Return the [x, y] coordinate for the center point of the cell that contains the specified text.  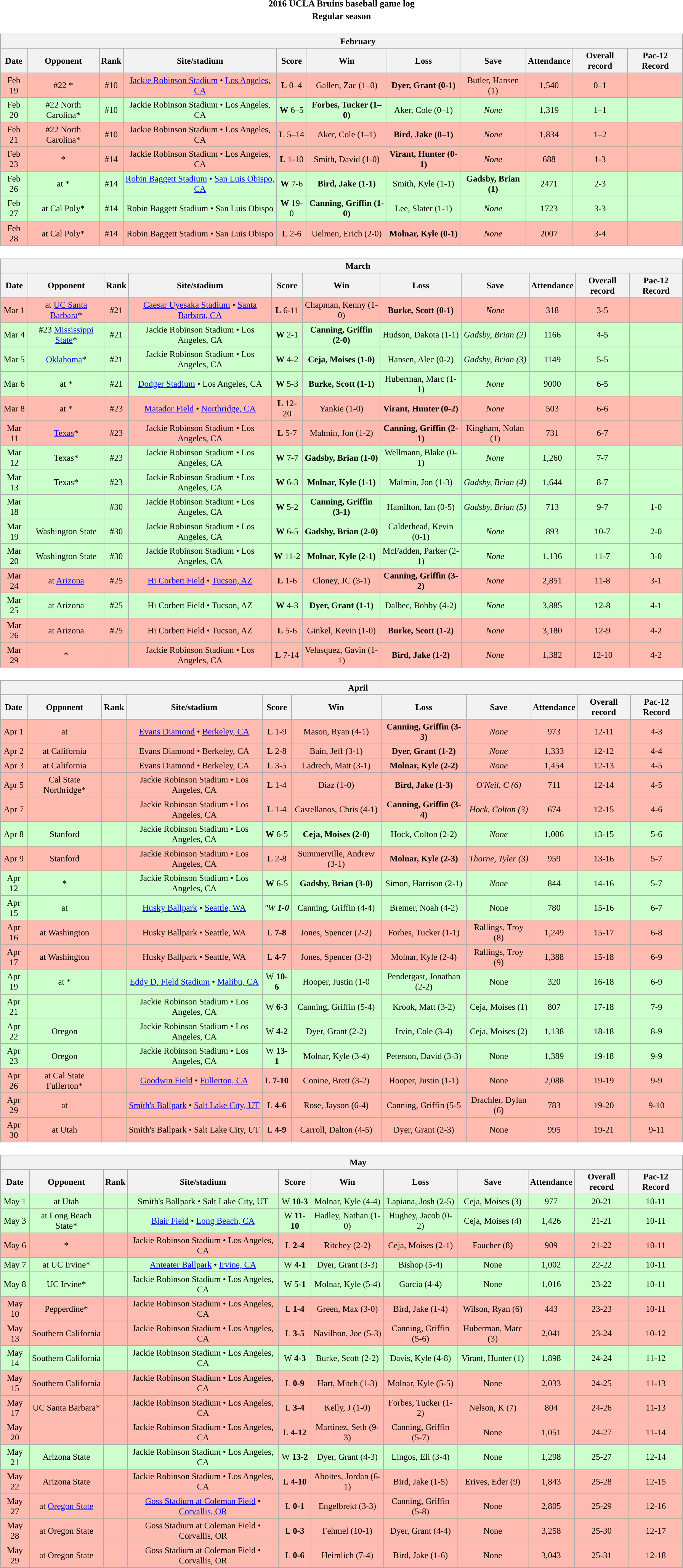
L 3-4 [295, 1408]
8-7 [602, 482]
Mar 29 [14, 655]
443 [551, 1309]
Apr 8 [14, 834]
Bird, Jake (0–1) [424, 135]
Ladrech, Matt (3-1) [336, 765]
Nelson, K (7) [492, 1408]
7-9 [657, 1007]
16-18 [604, 982]
Ginkel, Kevin (1-0) [341, 630]
909 [551, 1245]
Molnar, Kyle (0-1) [424, 233]
Peterson, David (3-3) [424, 1056]
893 [552, 532]
1,249 [554, 933]
Gadsby, Brian (3-0) [336, 883]
Canning, Griffin (3-4) [424, 809]
Ceja, Moises (2) [499, 1031]
Chapman, Kenny (1-0) [341, 310]
L 0-9 [295, 1383]
1,540 [549, 85]
1,319 [549, 110]
L 5-6 [287, 630]
Feb 21 [14, 135]
Martinez, Seth (9-3) [347, 1432]
3,885 [552, 606]
24-26 [601, 1408]
W 2-1 [287, 335]
Davis, Kyle (4-8) [420, 1358]
W 5-1 [295, 1284]
Apr 30 [14, 1129]
Apr 12 [14, 883]
Dyer, Grant (4-3) [347, 1457]
783 [554, 1105]
Uelmen, Erich (2-0) [347, 233]
1,051 [551, 1432]
Hart, Mitch (1-3) [347, 1383]
780 [554, 908]
at UC Santa Barbara* [66, 310]
Ritchey (2-2) [347, 1245]
at Long Beach State* [66, 1221]
at Cal State Fullerton* [64, 1081]
959 [554, 859]
0–1 [600, 85]
Rallings, Troy (8) [499, 933]
Apr 9 [14, 859]
10-12 [656, 1334]
Malmin, Jon (1-2) [341, 433]
May [341, 1162]
Gadsby, Brian (4) [495, 482]
Hudson, Dakota (1-1) [421, 335]
Lee, Slater (1-1) [424, 208]
Molnar, Kyle (2-4) [424, 957]
May 14 [15, 1358]
Forbes, Tucker (1-2) [420, 1408]
1–2 [600, 135]
Dyer, Grant (4-4) [420, 1531]
6-8 [657, 933]
L 0-1 [295, 1506]
Mason, Ryan (4-1) [336, 731]
L 7-10 [277, 1081]
503 [552, 409]
L 0–4 [292, 85]
1–1 [600, 110]
23-23 [601, 1309]
1,002 [551, 1265]
Burke, Scott (1-2) [421, 630]
L 5–14 [292, 135]
1,644 [552, 482]
O'Neil, C (6) [499, 785]
W 5-2 [287, 507]
Hooper, Justin (1-1) [424, 1081]
Lapiana, Josh (2-5) [420, 1201]
Matador Field • Northridge, CA [200, 409]
15-17 [604, 933]
Virant, Hunter (0-2) [421, 409]
19-18 [604, 1056]
6-6 [602, 409]
Molnar, Kyle (1-1) [341, 482]
Ceja, Moises (2-1) [420, 1245]
Huberman, Marc (1-1) [421, 384]
2007 [549, 233]
Gadsby, Brian (1-0) [341, 458]
Feb 20 [14, 110]
Bishop (5-4) [420, 1265]
L 12-20 [287, 409]
Dyer, Grant (2-2) [336, 1031]
2-0 [656, 532]
Faucher (8) [492, 1245]
844 [554, 883]
Molnar, Kyle (5-4) [347, 1284]
2,088 [554, 1081]
Heimlich (7-4) [347, 1555]
Eddy D. Field Stadium • Malibu, CA [194, 982]
Gadsby, Brian (2-0) [341, 532]
Green, Max (3-0) [347, 1309]
Mar 12 [14, 458]
at UC Irvine* [66, 1265]
Mar 19 [14, 532]
L 7-8 [277, 933]
19-21 [604, 1129]
W 5-3 [287, 384]
Engelbrekt (3-3) [347, 1506]
11-8 [602, 581]
Gadsby, Brian (5) [495, 507]
Mar 4 [14, 335]
973 [554, 731]
Ceja, Moises (3) [492, 1201]
February [341, 41]
Feb 28 [14, 233]
Hadley, Nathan (1-0) [347, 1221]
Apr 29 [14, 1105]
Dyer, Grant (1-1) [341, 606]
Canning, Griffin (2-1) [421, 433]
L 4-6 [277, 1105]
23-22 [601, 1284]
1,382 [552, 655]
Mar 13 [14, 482]
11-14 [656, 1432]
Calderhead, Kevin (0-1) [421, 532]
Hooper, Justin (1-0 [336, 982]
Summerville, Andrew (3-1) [336, 859]
Garcia (4-4) [420, 1284]
Virant, Hunter (0-1) [424, 159]
April [341, 688]
Conine, Brett (3-2) [336, 1081]
1,136 [552, 556]
12-9 [602, 630]
12-16 [656, 1506]
Apr 21 [14, 1007]
Apr 23 [14, 1056]
Canning, Griffin (5-5 [424, 1105]
19-20 [604, 1105]
Apr 19 [14, 982]
Castellanos, Chris (4-1) [336, 809]
Molnar, Kyle (2-3) [424, 859]
L 6-11 [287, 310]
Hock, Colton (3) [499, 809]
Bird, Jake (1-4) [420, 1309]
Canning, Griffin (5-7) [420, 1432]
Carroll, Dalton (4-5) [336, 1129]
977 [551, 1201]
Lingos, Eli (3-4) [420, 1457]
12-12 [604, 751]
L 4-9 [277, 1129]
9-11 [657, 1129]
Burke, Scott (2-2) [347, 1358]
Mar 6 [14, 384]
Irvin, Cole (3-4) [424, 1031]
Feb 19 [14, 85]
May 1 [15, 1201]
Smith, David (1-0) [347, 159]
24-25 [601, 1383]
21-21 [601, 1221]
Dodger Stadium • Los Angeles, CA [200, 384]
W 13-1 [277, 1056]
May 7 [15, 1265]
Krook, Matt (3-2) [424, 1007]
Pendergast, Jonathan (2-2) [424, 982]
May 28 [15, 1531]
12-18 [656, 1555]
23-24 [601, 1334]
Oklahoma* [66, 359]
May 8 [15, 1284]
1,843 [551, 1481]
25-29 [601, 1506]
L 0-6 [295, 1555]
Diaz (1-0) [336, 785]
Apr 22 [14, 1031]
1,898 [551, 1358]
6-5 [602, 384]
"W 1-0 [277, 908]
Fehmel (10-1) [347, 1531]
11-12 [656, 1358]
Wilson, Ryan (6) [492, 1309]
Hamilton, Ian (0-5) [421, 507]
May 21 [15, 1457]
20-21 [601, 1201]
Kingham, Nolan (1) [495, 433]
12-17 [656, 1531]
Apr 16 [14, 933]
10-7 [602, 532]
Aboites, Jordan (6-1) [347, 1481]
Hock, Colton (2-2) [424, 834]
3-0 [656, 556]
W 10-6 [277, 982]
995 [554, 1129]
3-1 [656, 581]
807 [554, 1007]
9000 [552, 384]
W 6–5 [292, 110]
4-6 [657, 809]
Canning, Griffin (3-1) [341, 507]
Jones, Spencer (2-2) [336, 933]
Virant, Hunter (1) [492, 1358]
L 2-6 [292, 233]
May 10 [15, 1309]
Feb 26 [14, 184]
4-3 [657, 731]
12-8 [602, 606]
5-5 [602, 359]
Dyer, Grant (0-1) [424, 85]
1,138 [554, 1031]
1,388 [554, 957]
12-10 [602, 655]
UC Santa Barbara* [66, 1408]
#23 Mississippi State* [66, 335]
Yankie (1-0) [341, 409]
Canning, Griffin (2-0) [341, 335]
Bird, Jake (1-5) [420, 1481]
Molnar, Kyle (2-1) [341, 556]
Robin Baggett Stadium • San Luis Obispo, CA [200, 184]
14-16 [604, 883]
11-7 [602, 556]
2,805 [551, 1506]
9-10 [657, 1105]
Mar 1 [14, 310]
Canning, Griffin (3-2) [421, 581]
L 1-10 [292, 159]
25-31 [601, 1555]
Mar 18 [14, 507]
Malmin, Jon (1-3) [421, 482]
1,298 [551, 1457]
Burke, Scott (1-1) [341, 384]
Dyer, Grant (3-3) [347, 1265]
25-30 [601, 1531]
L 1-9 [277, 731]
Aker, Cole (0–1) [424, 110]
W 4-1 [295, 1265]
Blair Field • Long Beach, CA [203, 1221]
Gadsby, Brian (3) [495, 359]
1,260 [552, 458]
Velasquez, Gavin (1-1) [341, 655]
May 27 [15, 1506]
3-3 [600, 208]
17-18 [604, 1007]
Anteater Ballpark • Irvine, CA [203, 1265]
L 4-7 [277, 957]
Feb 23 [14, 159]
Caesar Uyesaka Stadium • Santa Barbara, CA [200, 310]
Gadsby, Brian (2) [495, 335]
Ceja, Moises (1-0) [341, 359]
Apr 2 [14, 751]
Bird, Jake (1-3) [424, 785]
Simon, Harrison (2-1) [424, 883]
Mar 24 [14, 581]
Mar 11 [14, 433]
5-6 [657, 834]
Dyer, Grant (1-2) [424, 751]
W 19-0 [292, 208]
1149 [552, 359]
711 [554, 785]
1,454 [554, 765]
1,389 [554, 1056]
Molnar, Kyle (2-2) [424, 765]
Bird, Jake (1-6) [420, 1555]
3,043 [551, 1555]
W 11-2 [287, 556]
2-3 [600, 184]
Gadsby, Brian (1) [493, 184]
12-11 [604, 731]
3-5 [602, 310]
Forbes, Tucker (1-1) [424, 933]
Goodwin Field • Fullerton, CA [194, 1081]
12-13 [604, 765]
24-24 [601, 1358]
688 [549, 159]
Navilhon, Joe (5-3) [347, 1334]
May 20 [15, 1432]
W 13-2 [295, 1457]
804 [551, 1408]
9-7 [602, 507]
Ceja, Moises (4) [492, 1221]
Forbes, Tucker (1–0) [347, 110]
Hansen, Alec (0-2) [421, 359]
Drachler, Dylan (6) [499, 1105]
Molnar, Kyle (3-4) [336, 1056]
Apr 7 [14, 809]
L 2-4 [295, 1245]
1,006 [554, 834]
W 7-6 [292, 184]
Feb 27 [14, 208]
L 0-3 [295, 1531]
318 [552, 310]
Mar 8 [14, 409]
Mar 25 [14, 606]
Canning, Griffin (1-0) [347, 208]
Gallen, Zac (1–0) [347, 85]
15-18 [604, 957]
Dyer, Grant (2-3) [424, 1129]
Cal State Northridge* [64, 785]
Rallings, Troy (9) [499, 957]
3,180 [552, 630]
May 3 [15, 1221]
4-4 [657, 751]
Canning, Griffin (4-4) [336, 908]
Apr 26 [14, 1081]
Bird, Jake (1-2) [421, 655]
4-1 [656, 606]
13-16 [604, 859]
Jones, Spencer (3-2) [336, 957]
Thorne, Tyler (3) [499, 859]
1723 [549, 208]
Canning, Griffin (3-3) [424, 731]
2471 [549, 184]
May 13 [15, 1334]
1166 [552, 335]
Ceja, Moises (1) [499, 1007]
1,834 [549, 135]
2,851 [552, 581]
2,033 [551, 1383]
Mar 20 [14, 556]
Bain, Jeff (3-1) [336, 751]
Apr 17 [14, 957]
8-9 [657, 1031]
Huberman, Marc (3) [492, 1334]
May 15 [15, 1383]
731 [552, 433]
Burke, Scott (0-1) [421, 310]
May 29 [15, 1555]
L 7-14 [287, 655]
Apr 5 [14, 785]
McFadden, Parker (2-1) [421, 556]
22-22 [601, 1265]
Hughey, Jacob (0-2) [420, 1221]
Canning, Griffin (5-6) [420, 1334]
Mar 26 [14, 630]
Smith, Kyle (1-1) [424, 184]
713 [552, 507]
25-27 [601, 1457]
674 [554, 809]
3,258 [551, 1531]
1-0 [656, 507]
Aker, Cole (1–1) [347, 135]
Ceja, Moises (2-0) [336, 834]
Wellmann, Blake (0-1) [421, 458]
2,041 [551, 1334]
19-19 [604, 1081]
25-28 [601, 1481]
May 22 [15, 1481]
Erives, Eder (9) [492, 1481]
Molnar, Kyle (5-5) [420, 1383]
7-7 [602, 458]
1,016 [551, 1284]
L 5-7 [287, 433]
Canning, Griffin (5-8) [420, 1506]
Pepperdine* [66, 1309]
Bird, Jake (1-1) [347, 184]
W 10-3 [295, 1201]
Mar 5 [14, 359]
May 17 [15, 1408]
Kelly, J (1-0) [347, 1408]
1-3 [600, 159]
21-22 [601, 1245]
W 7-7 [287, 458]
L 4-12 [295, 1432]
1,426 [551, 1221]
1,333 [554, 751]
320 [554, 982]
18-18 [604, 1031]
L 1-6 [287, 581]
May 6 [15, 1245]
Apr 1 [14, 731]
Cloney, JC (3-1) [341, 581]
#22 * [63, 85]
Apr 15 [14, 908]
L 4-10 [295, 1481]
Bremer, Noah (4-2) [424, 908]
Canning, Griffin (5-4) [336, 1007]
13-15 [604, 834]
Rose, Jayson (6-4) [336, 1105]
Apr 3 [14, 765]
UC Irvine* [66, 1284]
3-4 [600, 233]
Dalbec, Bobby (4-2) [421, 606]
Butler, Hansen (1) [493, 85]
March [341, 266]
24-27 [601, 1432]
15-16 [604, 908]
Molnar, Kyle (4-4) [347, 1201]
W 11-10 [295, 1221]
